Extract the (X, Y) coordinate from the center of the cell holding the provided text.  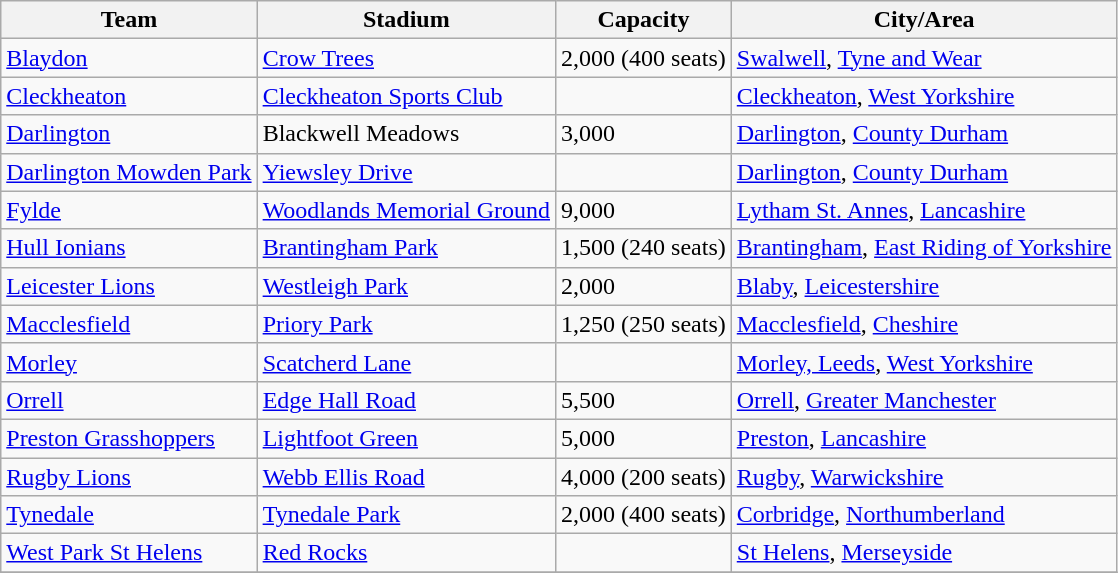
Capacity (644, 20)
Leicester Lions (129, 286)
Darlington (129, 134)
Rugby, Warwickshire (924, 477)
Lytham St. Annes, Lancashire (924, 210)
Priory Park (406, 324)
5,000 (644, 438)
Brantingham Park (406, 248)
Morley (129, 362)
Orrell (129, 400)
Hull Ionians (129, 248)
Woodlands Memorial Ground (406, 210)
Tynedale Park (406, 515)
St Helens, Merseyside (924, 553)
Edge Hall Road (406, 400)
Yiewsley Drive (406, 172)
Red Rocks (406, 553)
Macclesfield, Cheshire (924, 324)
Team (129, 20)
Corbridge, Northumberland (924, 515)
Preston Grasshoppers (129, 438)
Westleigh Park (406, 286)
City/Area (924, 20)
Morley, Leeds, West Yorkshire (924, 362)
Cleckheaton (129, 96)
Cleckheaton Sports Club (406, 96)
Brantingham, East Riding of Yorkshire (924, 248)
Crow Trees (406, 58)
Webb Ellis Road (406, 477)
Blackwell Meadows (406, 134)
Orrell, Greater Manchester (924, 400)
2,000 (644, 286)
1,500 (240 seats) (644, 248)
Scatcherd Lane (406, 362)
Swalwell, Tyne and Wear (924, 58)
1,250 (250 seats) (644, 324)
Blaydon (129, 58)
Cleckheaton, West Yorkshire (924, 96)
West Park St Helens (129, 553)
Macclesfield (129, 324)
5,500 (644, 400)
Tynedale (129, 515)
Fylde (129, 210)
Preston, Lancashire (924, 438)
Rugby Lions (129, 477)
4,000 (200 seats) (644, 477)
Darlington Mowden Park (129, 172)
9,000 (644, 210)
Stadium (406, 20)
3,000 (644, 134)
Blaby, Leicestershire (924, 286)
Lightfoot Green (406, 438)
